Return the [x, y] coordinate for the center point of the cell that contains the specified text.  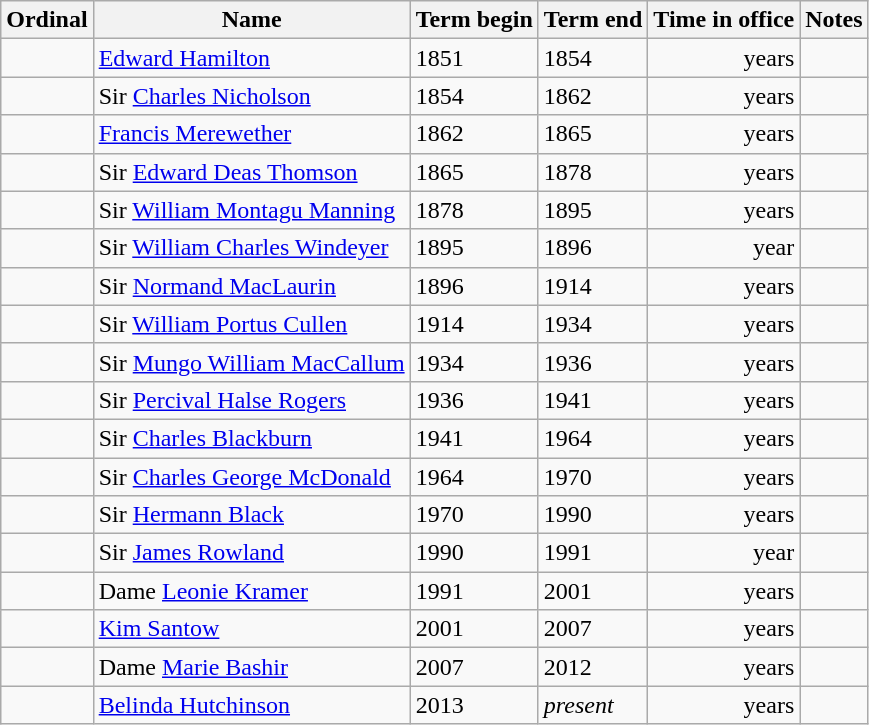
Sir William Montagu Manning [252, 210]
Dame Leonie Kramer [252, 591]
Time in office [724, 20]
Sir Hermann Black [252, 515]
Sir Normand MacLaurin [252, 286]
present [593, 705]
Sir Mungo William MacCallum [252, 362]
2012 [593, 667]
Kim Santow [252, 629]
Sir Charles Nicholson [252, 96]
Sir James Rowland [252, 553]
Sir Percival Halse Rogers [252, 400]
Name [252, 20]
Term end [593, 20]
Term begin [474, 20]
2013 [474, 705]
Sir Charles Blackburn [252, 438]
Notes [834, 20]
Dame Marie Bashir [252, 667]
Ordinal [47, 20]
Francis Merewether [252, 134]
Sir William Portus Cullen [252, 324]
Sir William Charles Windeyer [252, 248]
Sir Charles George McDonald [252, 477]
Edward Hamilton [252, 58]
Belinda Hutchinson [252, 705]
1851 [474, 58]
Sir Edward Deas Thomson [252, 172]
